Provide the (x, y) coordinate of the cell's center where the given text is located.  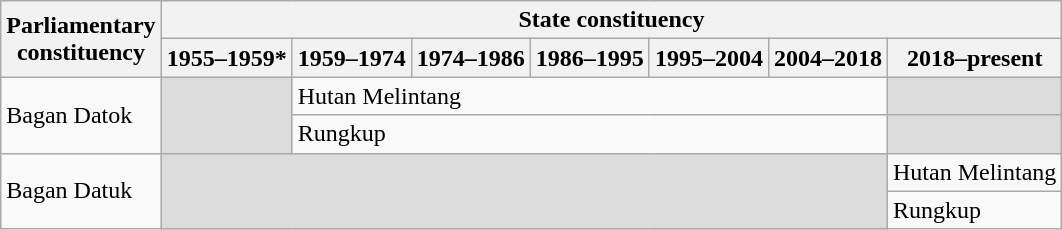
1955–1959* (226, 58)
1959–1974 (352, 58)
Bagan Datok (81, 115)
1995–2004 (708, 58)
Parliamentaryconstituency (81, 39)
1974–1986 (470, 58)
2018–present (974, 58)
Bagan Datuk (81, 191)
2004–2018 (828, 58)
State constituency (612, 20)
1986–1995 (590, 58)
